Detect which cell encompasses the target text, then output its [x, y] center coordinate. 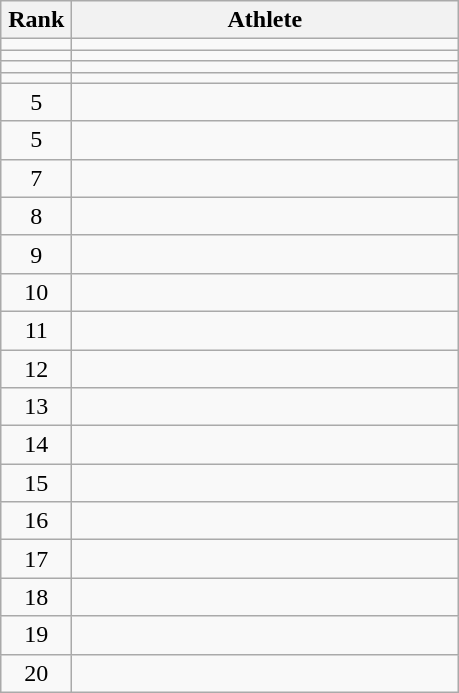
9 [36, 254]
Rank [36, 20]
16 [36, 521]
19 [36, 635]
10 [36, 292]
17 [36, 559]
Athlete [265, 20]
11 [36, 330]
20 [36, 673]
12 [36, 369]
14 [36, 445]
7 [36, 178]
13 [36, 407]
8 [36, 216]
15 [36, 483]
18 [36, 597]
